Search for the cell housing the specified text and yield its [x, y] center coordinate. 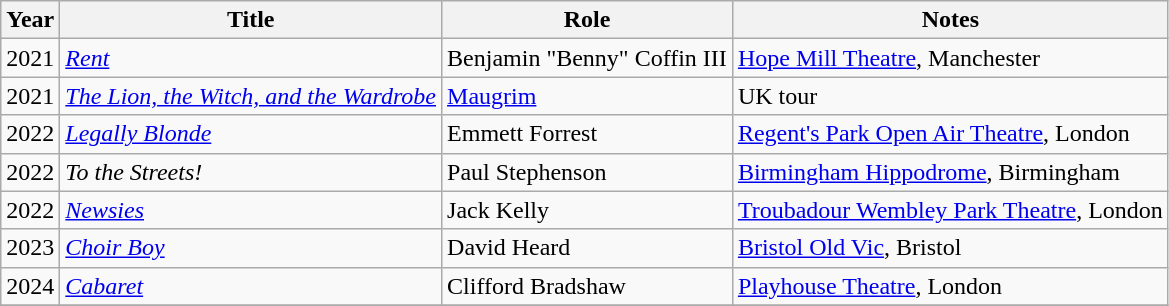
Maugrim [588, 96]
Regent's Park Open Air Theatre, London [950, 134]
Year [30, 20]
Choir Boy [251, 248]
Benjamin "Benny" Coffin III [588, 58]
Clifford Bradshaw [588, 286]
Troubadour Wembley Park Theatre, London [950, 210]
Playhouse Theatre, London [950, 286]
Role [588, 20]
Notes [950, 20]
Bristol Old Vic, Bristol [950, 248]
To the Streets! [251, 172]
Cabaret [251, 286]
Legally Blonde [251, 134]
Paul Stephenson [588, 172]
Hope Mill Theatre, Manchester [950, 58]
David Heard [588, 248]
Birmingham Hippodrome, Birmingham [950, 172]
UK tour [950, 96]
Jack Kelly [588, 210]
The Lion, the Witch, and the Wardrobe [251, 96]
Emmett Forrest [588, 134]
2024 [30, 286]
Newsies [251, 210]
Title [251, 20]
2023 [30, 248]
Rent [251, 58]
